Capture the cell that displays the provided text and extract its [X, Y] central coordinate. 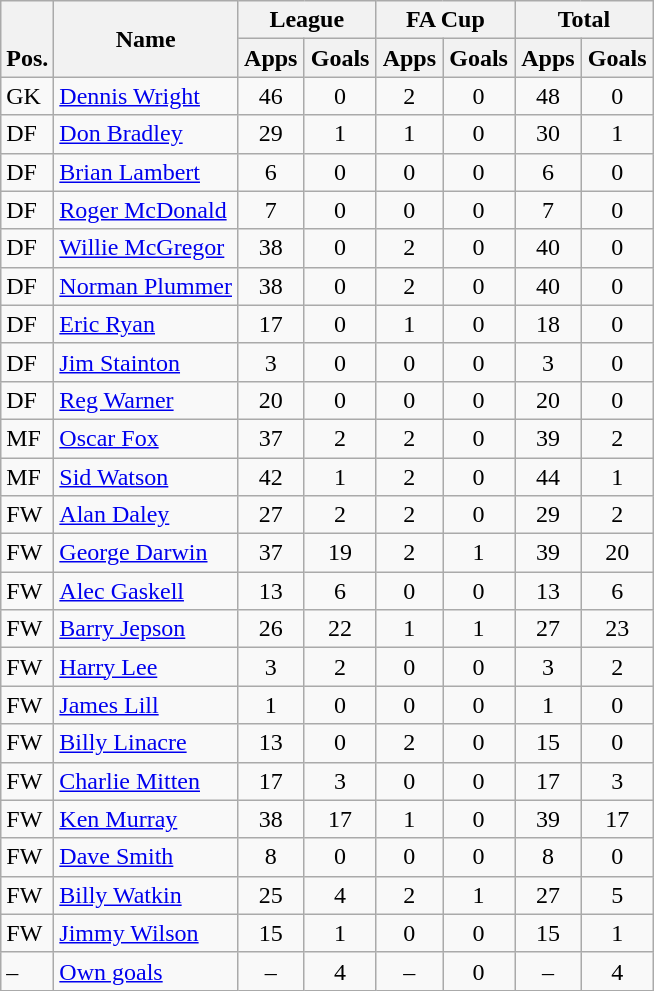
Don Bradley [146, 134]
Billy Watkin [146, 895]
Pos. [28, 39]
Barry Jepson [146, 629]
44 [548, 477]
GK [28, 96]
19 [340, 553]
42 [272, 477]
Name [146, 39]
Alan Daley [146, 515]
George Darwin [146, 553]
Billy Linacre [146, 743]
Jim Stainton [146, 362]
23 [617, 629]
Total [584, 20]
46 [272, 96]
Charlie Mitten [146, 781]
26 [272, 629]
5 [617, 895]
Ken Murray [146, 819]
James Lill [146, 705]
Willie McGregor [146, 248]
Harry Lee [146, 667]
Norman Plummer [146, 286]
Brian Lambert [146, 172]
Reg Warner [146, 400]
Roger McDonald [146, 210]
25 [272, 895]
18 [548, 324]
Eric Ryan [146, 324]
League [308, 20]
30 [548, 134]
Dennis Wright [146, 96]
Sid Watson [146, 477]
Own goals [146, 971]
Jimmy Wilson [146, 933]
Dave Smith [146, 857]
48 [548, 96]
Alec Gaskell [146, 591]
22 [340, 629]
FA Cup [446, 20]
Oscar Fox [146, 438]
